Pinpoint the cell where the given text exists, returning its [x, y] midpoint coordinate. 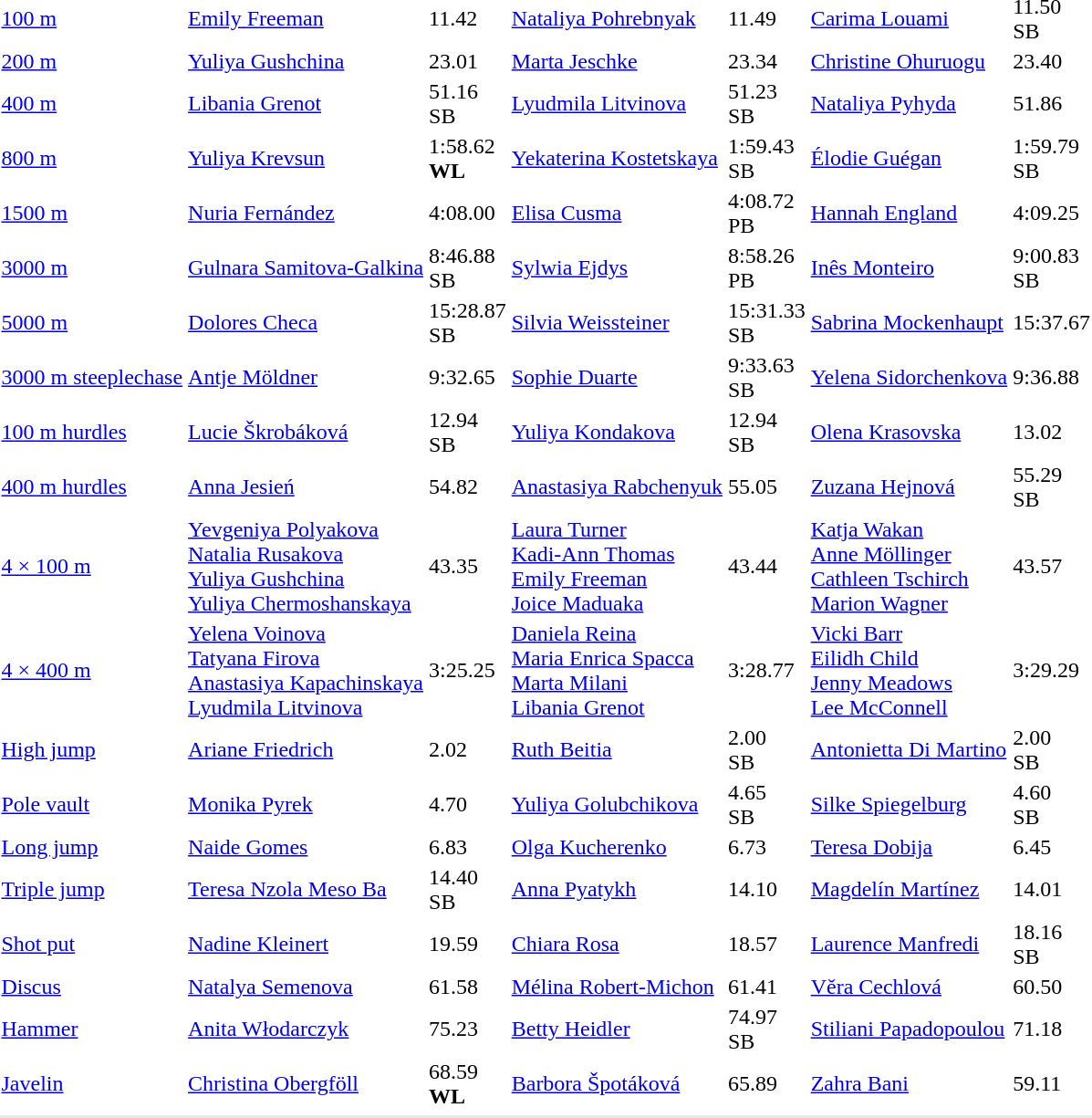
Antje Möldner [307, 378]
Elisa Cusma [617, 214]
4 × 100 m [92, 566]
55.05 [766, 487]
71.18 [1052, 1029]
59.11 [1052, 1084]
Shot put [92, 944]
Lyudmila Litvinova [617, 104]
Nuria Fernández [307, 214]
9:00.83SB [1052, 268]
Naide Gomes [307, 847]
Teresa Dobija [909, 847]
6.73 [766, 847]
Stiliani Papadopoulou [909, 1029]
Daniela ReinaMaria Enrica SpaccaMarta MilaniLibania Grenot [617, 670]
1:59.79SB [1052, 159]
Dolores Checa [307, 323]
Christine Ohuruogu [909, 61]
4:09.25 [1052, 214]
Olena Krasovska [909, 433]
Anita Włodarczyk [307, 1029]
Sophie Duarte [617, 378]
Yuliya Gushchina [307, 61]
54.82 [468, 487]
8:46.88SB [468, 268]
Antonietta Di Martino [909, 750]
19.59 [468, 944]
Lucie Škrobáková [307, 433]
Anna Jesień [307, 487]
800 m [92, 159]
4:08.72PB [766, 214]
Yelena Sidorchenkova [909, 378]
Hannah England [909, 214]
Libania Grenot [307, 104]
14.40SB [468, 889]
51.16SB [468, 104]
9:32.65 [468, 378]
23.40 [1052, 61]
18.16SB [1052, 944]
3:28.77 [766, 670]
Nadine Kleinert [307, 944]
61.41 [766, 987]
Long jump [92, 847]
Nataliya Pyhyda [909, 104]
Yevgeniya PolyakovaNatalia RusakovaYuliya GushchinaYuliya Chermoshanskaya [307, 566]
Olga Kucherenko [617, 847]
18.57 [766, 944]
Yekaterina Kostetskaya [617, 159]
Pole vault [92, 805]
4.65SB [766, 805]
8:58.26PB [766, 268]
15:31.33SB [766, 323]
55.29SB [1052, 487]
Hammer [92, 1029]
Mélina Robert-Michon [617, 987]
15:28.87SB [468, 323]
Chiara Rosa [617, 944]
4.60SB [1052, 805]
14.10 [766, 889]
Barbora Špotáková [617, 1084]
Yelena VoinovaTatyana FirovaAnastasiya KapachinskayaLyudmila Litvinova [307, 670]
9:36.88 [1052, 378]
65.89 [766, 1084]
43.35 [468, 566]
9:33.63SB [766, 378]
Christina Obergföll [307, 1084]
Sabrina Mockenhaupt [909, 323]
43.44 [766, 566]
51.23SB [766, 104]
4 × 400 m [92, 670]
Anna Pyatykh [617, 889]
3:29.29 [1052, 670]
5000 m [92, 323]
6.83 [468, 847]
Triple jump [92, 889]
Magdelín Martínez [909, 889]
2.02 [468, 750]
23.01 [468, 61]
Laura TurnerKadi-Ann ThomasEmily Freeman Joice Maduaka [617, 566]
14.01 [1052, 889]
4:08.00 [468, 214]
1500 m [92, 214]
Katja WakanAnne MöllingerCathleen TschirchMarion Wagner [909, 566]
68.59WL [468, 1084]
Zahra Bani [909, 1084]
100 m hurdles [92, 433]
3000 m [92, 268]
Ariane Friedrich [307, 750]
60.50 [1052, 987]
Yuliya Kondakova [617, 433]
Betty Heidler [617, 1029]
Yuliya Golubchikova [617, 805]
61.58 [468, 987]
Élodie Guégan [909, 159]
Věra Cechlová [909, 987]
23.34 [766, 61]
200 m [92, 61]
High jump [92, 750]
3000 m steeplechase [92, 378]
Inês Monteiro [909, 268]
1:59.43SB [766, 159]
15:37.67 [1052, 323]
51.86 [1052, 104]
1:58.62WL [468, 159]
Silke Spiegelburg [909, 805]
Silvia Weissteiner [617, 323]
Natalya Semenova [307, 987]
4.70 [468, 805]
Anastasiya Rabchenyuk [617, 487]
13.02 [1052, 433]
400 m [92, 104]
Yuliya Krevsun [307, 159]
Vicki BarrEilidh ChildJenny MeadowsLee McConnell [909, 670]
Zuzana Hejnová [909, 487]
Discus [92, 987]
3:25.25 [468, 670]
Teresa Nzola Meso Ba [307, 889]
400 m hurdles [92, 487]
Laurence Manfredi [909, 944]
43.57 [1052, 566]
Monika Pyrek [307, 805]
6.45 [1052, 847]
Marta Jeschke [617, 61]
Ruth Beitia [617, 750]
74.97SB [766, 1029]
75.23 [468, 1029]
Gulnara Samitova-Galkina [307, 268]
Sylwia Ejdys [617, 268]
Javelin [92, 1084]
